From the cell containing the given text, extract its center point as [x, y] coordinate. 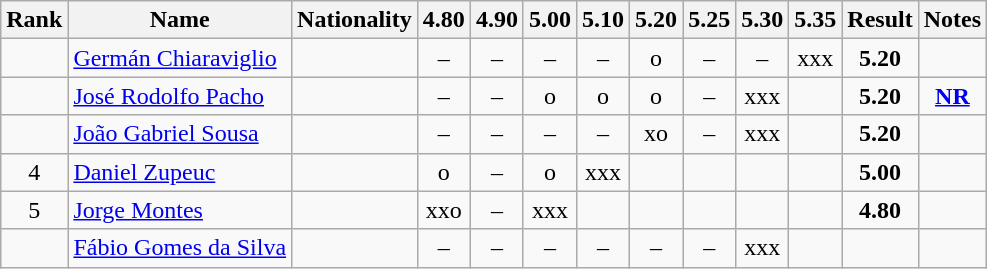
5.25 [710, 20]
Notes [952, 20]
4.90 [496, 20]
João Gabriel Sousa [180, 134]
Name [180, 20]
4 [34, 172]
5.10 [602, 20]
Daniel Zupeuc [180, 172]
5.35 [816, 20]
xxo [444, 210]
xo [656, 134]
Germán Chiaraviglio [180, 58]
Fábio Gomes da Silva [180, 248]
José Rodolfo Pacho [180, 96]
Rank [34, 20]
Jorge Montes [180, 210]
NR [952, 96]
5.30 [762, 20]
Nationality [355, 20]
Result [880, 20]
5 [34, 210]
